Extract the (x, y) coordinate from the center of the cell holding the provided text.  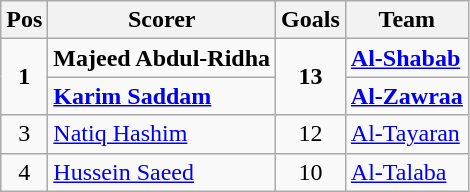
10 (311, 172)
Majeed Abdul-Ridha (162, 58)
3 (24, 134)
Natiq Hashim (162, 134)
Karim Saddam (162, 96)
Al-Talaba (406, 172)
Hussein Saeed (162, 172)
Team (406, 20)
Pos (24, 20)
Al-Tayaran (406, 134)
Al-Zawraa (406, 96)
13 (311, 77)
Scorer (162, 20)
1 (24, 77)
Goals (311, 20)
Al-Shabab (406, 58)
12 (311, 134)
4 (24, 172)
